Identify which cell holds the provided text, then report its [x, y] central coordinate. 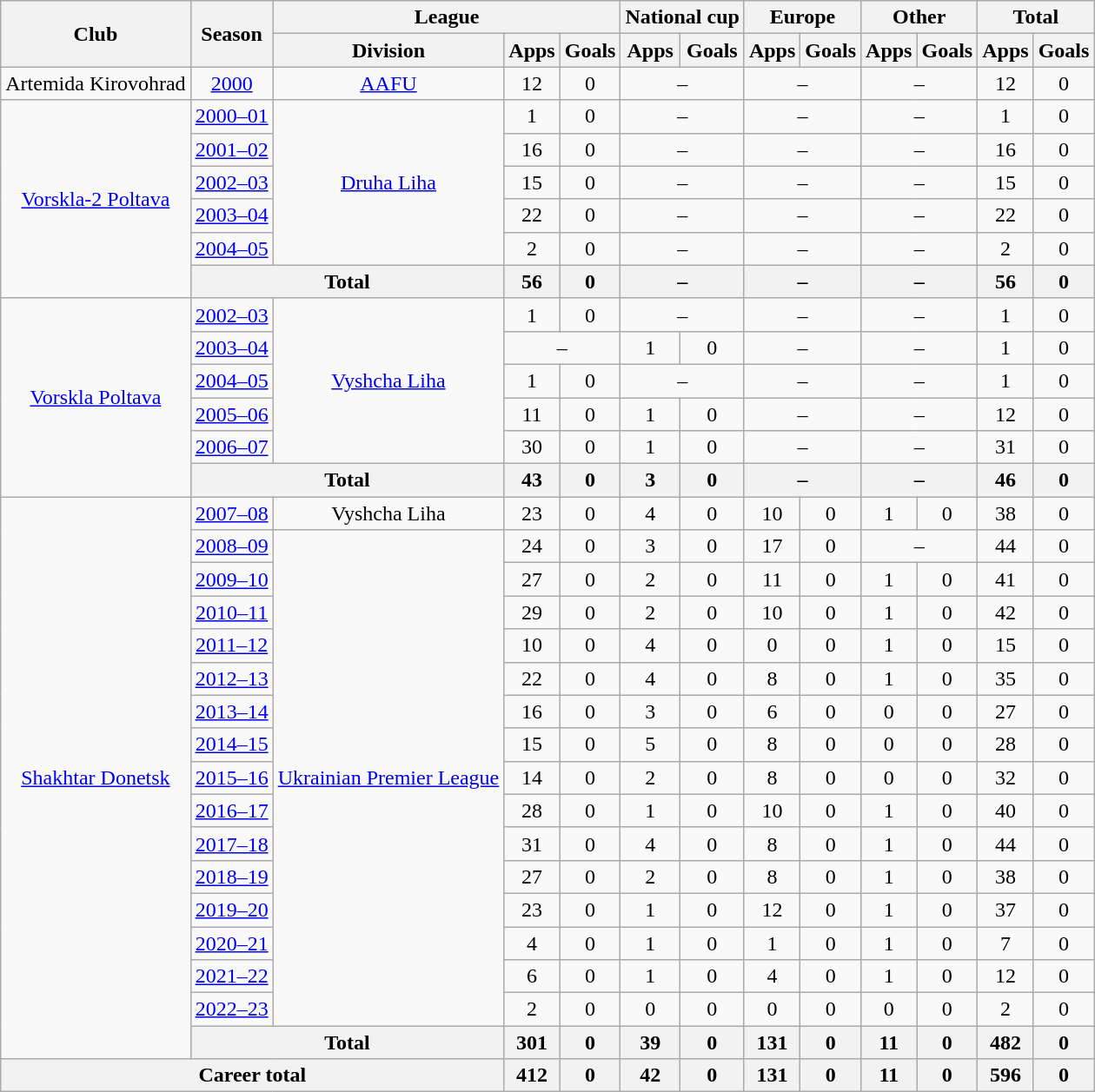
2022–23 [231, 1009]
2019–20 [231, 910]
37 [1005, 910]
Vorskla Poltava [96, 397]
40 [1005, 811]
35 [1005, 678]
482 [1005, 1042]
14 [532, 778]
2009–10 [231, 579]
46 [1005, 480]
2007–08 [231, 513]
2001–02 [231, 149]
7 [1005, 943]
2015–16 [231, 778]
2005–06 [231, 414]
League [447, 17]
41 [1005, 579]
Club [96, 34]
412 [532, 1075]
2000 [231, 83]
301 [532, 1042]
2014–15 [231, 745]
Vorskla-2 Poltava [96, 199]
Shakhtar Donetsk [96, 778]
24 [532, 546]
2020–21 [231, 943]
32 [1005, 778]
Division [388, 50]
2013–14 [231, 711]
2017–18 [231, 844]
43 [532, 480]
Other [919, 17]
Ukrainian Premier League [388, 778]
2000–01 [231, 116]
29 [532, 612]
2011–12 [231, 645]
39 [650, 1042]
30 [532, 447]
Druha Liha [388, 182]
Artemida Kirovohrad [96, 83]
Europe [802, 17]
Career total [252, 1075]
2008–09 [231, 546]
2010–11 [231, 612]
2016–17 [231, 811]
2006–07 [231, 447]
596 [1005, 1075]
Season [231, 34]
5 [650, 745]
2021–22 [231, 976]
AAFU [388, 83]
National cup [682, 17]
17 [772, 546]
2018–19 [231, 877]
2012–13 [231, 678]
